Output the [X, Y] coordinate of the center of the cell containing the given text.  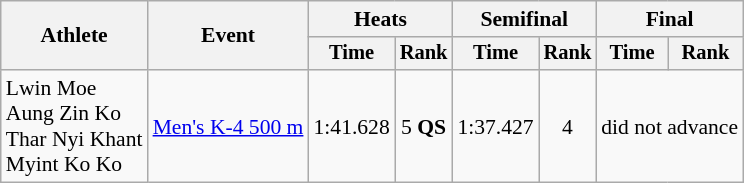
1:41.628 [351, 126]
Lwin MoeAung Zin KoThar Nyi KhantMyint Ko Ko [74, 126]
Semifinal [524, 19]
Athlete [74, 36]
Men's K-4 500 m [228, 126]
did not advance [670, 126]
Event [228, 36]
5 QS [424, 126]
4 [568, 126]
Heats [380, 19]
1:37.427 [495, 126]
Final [670, 19]
